Provide the (x, y) coordinate of the cell's center where the given text is located.  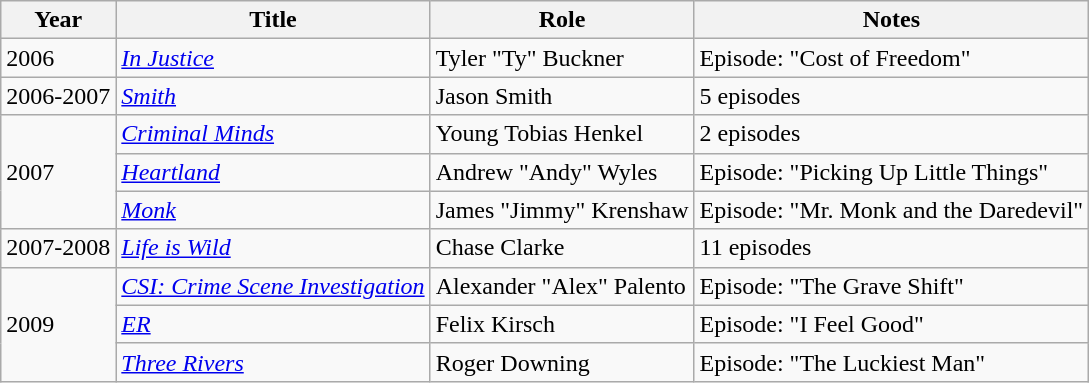
Year (58, 20)
Alexander "Alex" Palento (562, 286)
Smith (273, 96)
2007-2008 (58, 248)
2006 (58, 58)
Notes (892, 20)
In Justice (273, 58)
Role (562, 20)
2007 (58, 172)
Episode: "The Grave Shift" (892, 286)
Heartland (273, 172)
2009 (58, 324)
Episode: "The Luckiest Man" (892, 362)
Episode: "Picking Up Little Things" (892, 172)
Chase Clarke (562, 248)
CSI: Crime Scene Investigation (273, 286)
2 episodes (892, 134)
Life is Wild (273, 248)
Criminal Minds (273, 134)
11 episodes (892, 248)
Episode: "I Feel Good" (892, 324)
Jason Smith (562, 96)
Felix Kirsch (562, 324)
Three Rivers (273, 362)
Episode: "Cost of Freedom" (892, 58)
Monk (273, 210)
Roger Downing (562, 362)
Andrew "Andy" Wyles (562, 172)
Young Tobias Henkel (562, 134)
Title (273, 20)
Tyler "Ty" Buckner (562, 58)
5 episodes (892, 96)
ER (273, 324)
James "Jimmy" Krenshaw (562, 210)
Episode: "Mr. Monk and the Daredevil" (892, 210)
2006-2007 (58, 96)
